Search for the cell housing the specified text and yield its [x, y] center coordinate. 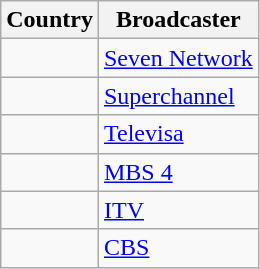
ITV [178, 210]
Superchannel [178, 96]
CBS [178, 248]
Broadcaster [178, 20]
Country [50, 20]
Televisa [178, 134]
Seven Network [178, 58]
MBS 4 [178, 172]
